Locate the cell with the specified text and output its (X, Y) center coordinate. 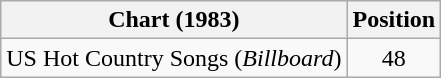
Position (394, 20)
48 (394, 58)
US Hot Country Songs (Billboard) (174, 58)
Chart (1983) (174, 20)
